Detect which cell encompasses the target text, then output its (X, Y) center coordinate. 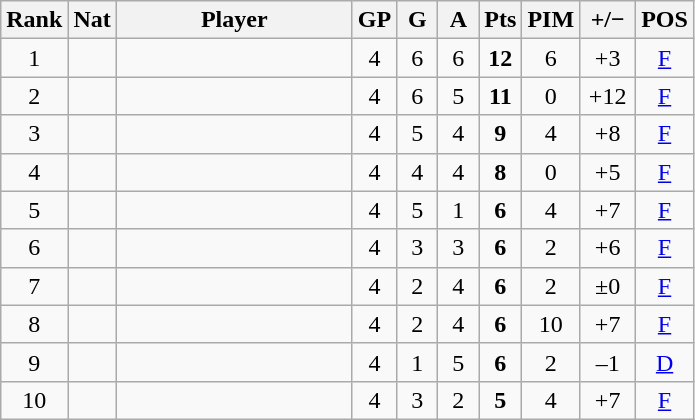
+5 (608, 172)
PIM (551, 20)
Player (234, 20)
+/− (608, 20)
Pts (500, 20)
+6 (608, 248)
G (418, 20)
Nat (92, 20)
Rank (34, 20)
A (458, 20)
D (665, 362)
POS (665, 20)
±0 (608, 286)
+12 (608, 96)
7 (34, 286)
+8 (608, 134)
+3 (608, 58)
11 (500, 96)
–1 (608, 362)
12 (500, 58)
GP (374, 20)
